Determine the [X, Y] coordinate at the center of the cell enclosing the given text.  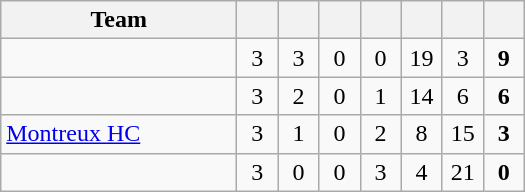
14 [422, 96]
19 [422, 58]
9 [504, 58]
21 [462, 172]
8 [422, 134]
4 [422, 172]
Montreux HC [119, 134]
Team [119, 20]
15 [462, 134]
